Pinpoint the cell where the given text exists, returning its (x, y) midpoint coordinate. 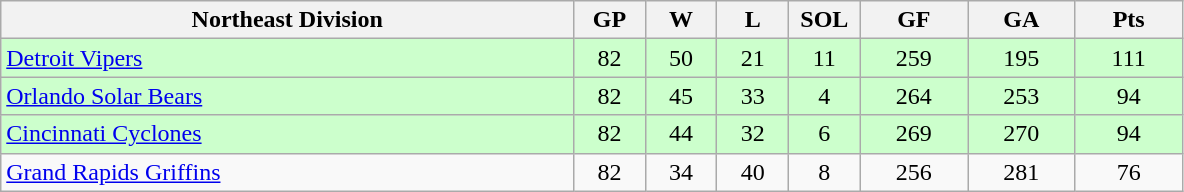
269 (914, 134)
33 (753, 96)
W (681, 20)
256 (914, 172)
281 (1022, 172)
6 (825, 134)
111 (1129, 58)
4 (825, 96)
270 (1022, 134)
GA (1022, 20)
76 (1129, 172)
11 (825, 58)
Detroit Vipers (288, 58)
45 (681, 96)
21 (753, 58)
264 (914, 96)
GP (610, 20)
GF (914, 20)
Pts (1129, 20)
SOL (825, 20)
50 (681, 58)
40 (753, 172)
253 (1022, 96)
8 (825, 172)
Northeast Division (288, 20)
44 (681, 134)
32 (753, 134)
34 (681, 172)
Orlando Solar Bears (288, 96)
259 (914, 58)
195 (1022, 58)
Grand Rapids Griffins (288, 172)
L (753, 20)
Cincinnati Cyclones (288, 134)
